For the text-containing cell, return its midpoint in (x, y) coordinate format. 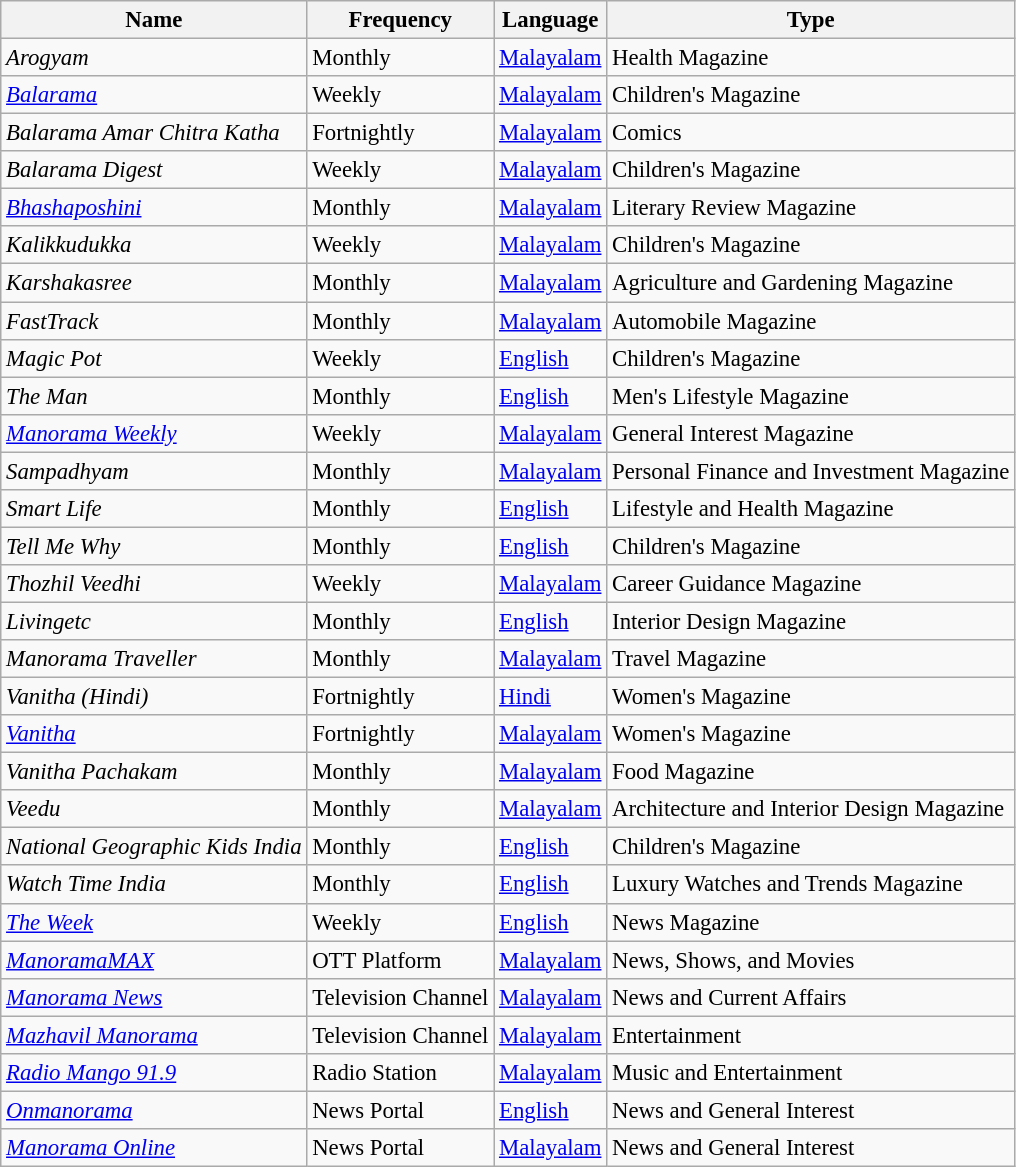
News and Current Affairs (811, 997)
Livingetc (154, 621)
The Man (154, 396)
Manorama News (154, 997)
Vanitha (Hindi) (154, 697)
Thozhil Veedhi (154, 584)
Kalikkudukka (154, 245)
Comics (811, 133)
Lifestyle and Health Magazine (811, 509)
Architecture and Interior Design Magazine (811, 809)
News, Shows, and Movies (811, 960)
Personal Finance and Investment Magazine (811, 471)
News Magazine (811, 922)
FastTrack (154, 321)
Hindi (550, 697)
ManoramaMAX (154, 960)
Language (550, 20)
Entertainment (811, 1035)
Watch Time India (154, 885)
Frequency (400, 20)
Sampadhyam (154, 471)
Radio Station (400, 1073)
The Week (154, 922)
Literary Review Magazine (811, 208)
Travel Magazine (811, 659)
Mazhavil Manorama (154, 1035)
Interior Design Magazine (811, 621)
OTT Platform (400, 960)
Balarama (154, 95)
Automobile Magazine (811, 321)
Radio Mango 91.9 (154, 1073)
Career Guidance Magazine (811, 584)
Agriculture and Gardening Magazine (811, 283)
Magic Pot (154, 358)
Vanitha (154, 734)
Balarama Amar Chitra Katha (154, 133)
Tell Me Why (154, 546)
Luxury Watches and Trends Magazine (811, 885)
Bhashaposhini (154, 208)
Health Magazine (811, 58)
Karshakasree (154, 283)
Vanitha Pachakam (154, 772)
National Geographic Kids India (154, 847)
Men's Lifestyle Magazine (811, 396)
Balarama Digest (154, 170)
Food Magazine (811, 772)
Name (154, 20)
Music and Entertainment (811, 1073)
Arogyam (154, 58)
General Interest Magazine (811, 433)
Veedu (154, 809)
Manorama Weekly (154, 433)
Manorama Online (154, 1148)
Onmanorama (154, 1110)
Manorama Traveller (154, 659)
Type (811, 20)
Smart Life (154, 509)
